Extract the (x, y) coordinate from the center of the cell holding the provided text.  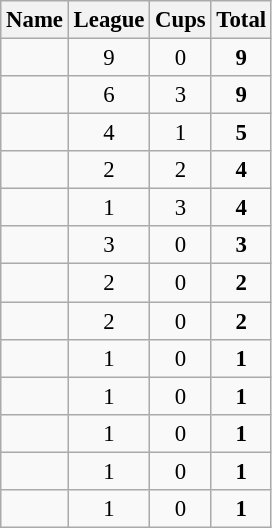
League (108, 20)
Name (35, 20)
Cups (180, 20)
6 (108, 95)
Total (241, 20)
5 (241, 133)
